From the cell containing the given text, extract its center point as [X, Y] coordinate. 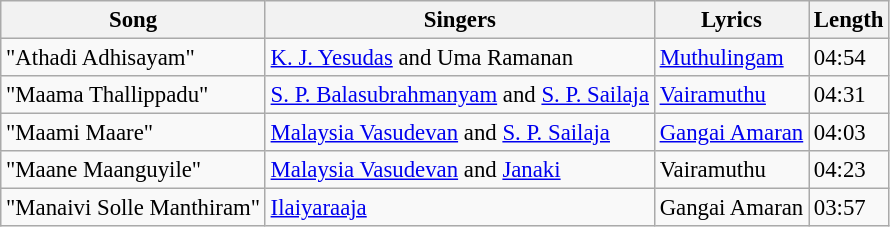
K. J. Yesudas and Uma Ramanan [460, 58]
S. P. Balasubrahmanyam and S. P. Sailaja [460, 95]
04:03 [849, 133]
"Maami Maare" [134, 133]
04:54 [849, 58]
Ilaiyaraaja [460, 208]
Lyrics [731, 20]
"Maama Thallippadu" [134, 95]
"Maane Maanguyile" [134, 170]
03:57 [849, 208]
Song [134, 20]
Singers [460, 20]
Malaysia Vasudevan and S. P. Sailaja [460, 133]
Muthulingam [731, 58]
"Athadi Adhisayam" [134, 58]
Length [849, 20]
"Manaivi Solle Manthiram" [134, 208]
Malaysia Vasudevan and Janaki [460, 170]
04:23 [849, 170]
04:31 [849, 95]
